Extract the [X, Y] coordinate from the center of the cell holding the provided text.  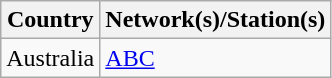
Country [50, 20]
ABC [216, 58]
Network(s)/Station(s) [216, 20]
Australia [50, 58]
